Determine the [X, Y] coordinate at the center of the cell enclosing the given text.  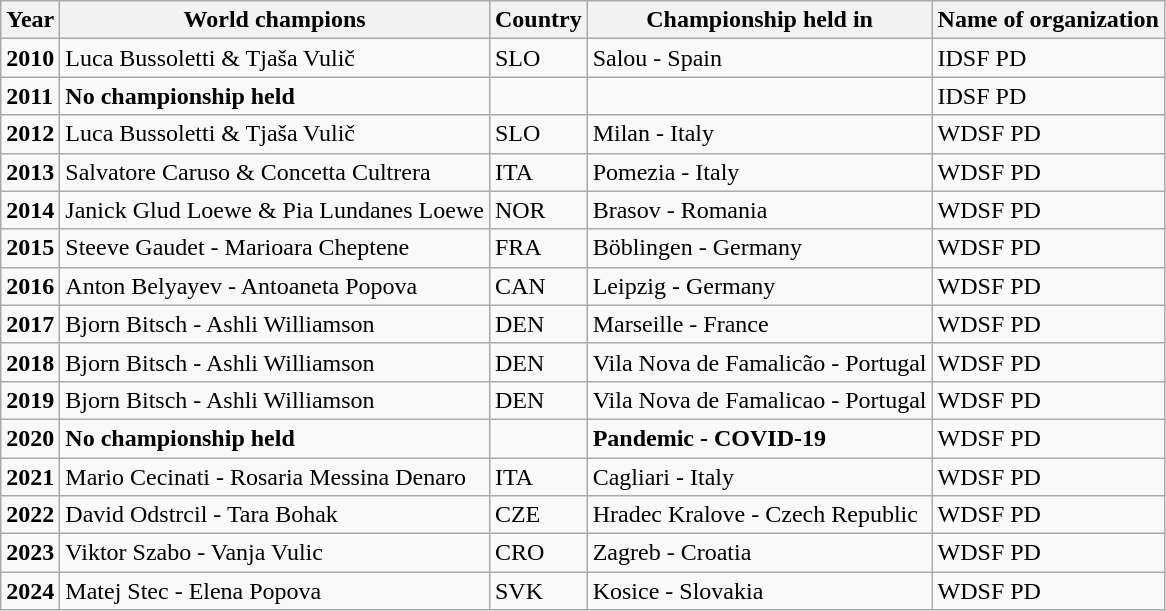
Kosice - Slovakia [760, 591]
Name of organization [1048, 20]
2013 [30, 172]
Anton Belyayev - Antoaneta Popova [275, 286]
2016 [30, 286]
Marseille - France [760, 324]
Pomezia - Italy [760, 172]
Vila Nova de Famalicao - Portugal [760, 400]
2011 [30, 96]
CAN [538, 286]
Milan - Italy [760, 134]
NOR [538, 210]
2010 [30, 58]
2017 [30, 324]
Country [538, 20]
Championship held in [760, 20]
Hradec Kralove - Czech Republic [760, 515]
Leipzig - Germany [760, 286]
Brasov - Romania [760, 210]
Vila Nova de Famalicão - Portugal [760, 362]
Year [30, 20]
SVK [538, 591]
CRO [538, 553]
Böblingen - Germany [760, 248]
Salvatore Caruso & Concetta Cultrera [275, 172]
2023 [30, 553]
2021 [30, 477]
Viktor Szabo - Vanja Vulic [275, 553]
Janick Glud Loewe & Pia Lundanes Loewe [275, 210]
FRA [538, 248]
2012 [30, 134]
Cagliari - Italy [760, 477]
2020 [30, 438]
2019 [30, 400]
Pandemic - COVID-19 [760, 438]
Salou - Spain [760, 58]
2014 [30, 210]
David Odstrcil - Tara Bohak [275, 515]
Zagreb - Croatia [760, 553]
2022 [30, 515]
Steeve Gaudet - Marioara Cheptene [275, 248]
2018 [30, 362]
CZE [538, 515]
Matej Stec - Elena Popova [275, 591]
2015 [30, 248]
2024 [30, 591]
World champions [275, 20]
Mario Cecinati - Rosaria Messina Denaro [275, 477]
